Extract the [x, y] coordinate from the center of the cell holding the provided text.  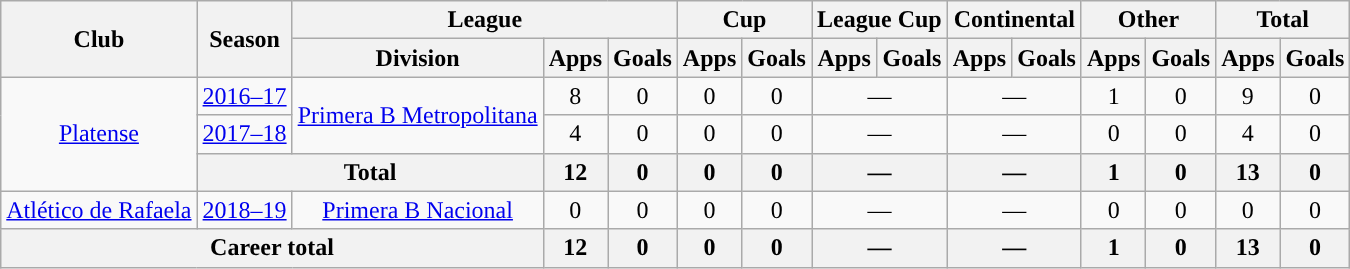
Cup [744, 20]
9 [1248, 96]
League Cup [880, 20]
Primera B Metropolitana [418, 115]
8 [575, 96]
Season [244, 39]
League [484, 20]
2016–17 [244, 96]
Continental [1014, 20]
Primera B Nacional [418, 210]
Other [1148, 20]
Atlético de Rafaela [99, 210]
Career total [272, 248]
Division [418, 58]
2018–19 [244, 210]
2017–18 [244, 134]
Platense [99, 134]
Club [99, 39]
